Provide the (x, y) coordinate of the cell's center where the given text is located.  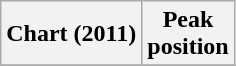
Chart (2011) (72, 34)
Peakposition (188, 34)
